From the cell containing the given text, extract its center point as [X, Y] coordinate. 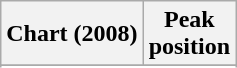
Peakposition [189, 34]
Chart (2008) [72, 34]
